Provide the (x, y) coordinate of the cell's center where the given text is located.  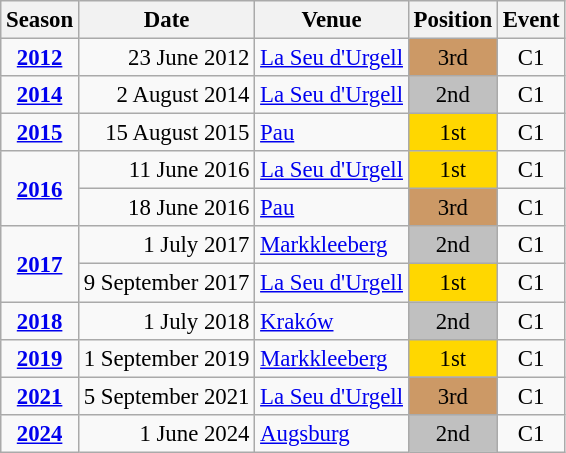
11 June 2016 (166, 170)
2024 (40, 433)
Event (531, 20)
2019 (40, 358)
2016 (40, 188)
2012 (40, 58)
2015 (40, 133)
Season (40, 20)
Augsburg (332, 433)
23 June 2012 (166, 58)
1 July 2018 (166, 321)
2021 (40, 396)
Kraków (332, 321)
9 September 2017 (166, 283)
1 September 2019 (166, 358)
18 June 2016 (166, 208)
Date (166, 20)
15 August 2015 (166, 133)
2017 (40, 264)
2014 (40, 95)
5 September 2021 (166, 396)
1 June 2024 (166, 433)
Position (452, 20)
2018 (40, 321)
Venue (332, 20)
2 August 2014 (166, 95)
1 July 2017 (166, 245)
